Locate the cell with the specified text and output its (X, Y) center coordinate. 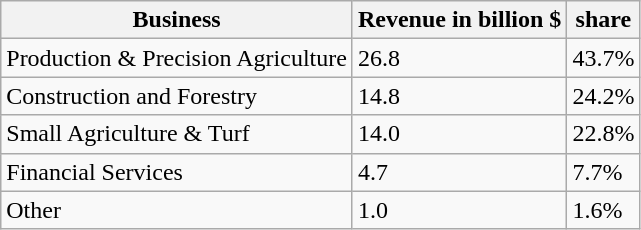
Revenue in billion $ (459, 20)
Construction and Forestry (177, 96)
Financial Services (177, 172)
Small Agriculture & Turf (177, 134)
1.6% (604, 210)
4.7 (459, 172)
7.7% (604, 172)
14.0 (459, 134)
Production & Precision Agriculture (177, 58)
26.8 (459, 58)
43.7% (604, 58)
22.8% (604, 134)
1.0 (459, 210)
Business (177, 20)
Other (177, 210)
14.8 (459, 96)
share (604, 20)
24.2% (604, 96)
